Locate the cell with the specified text and output its [x, y] center coordinate. 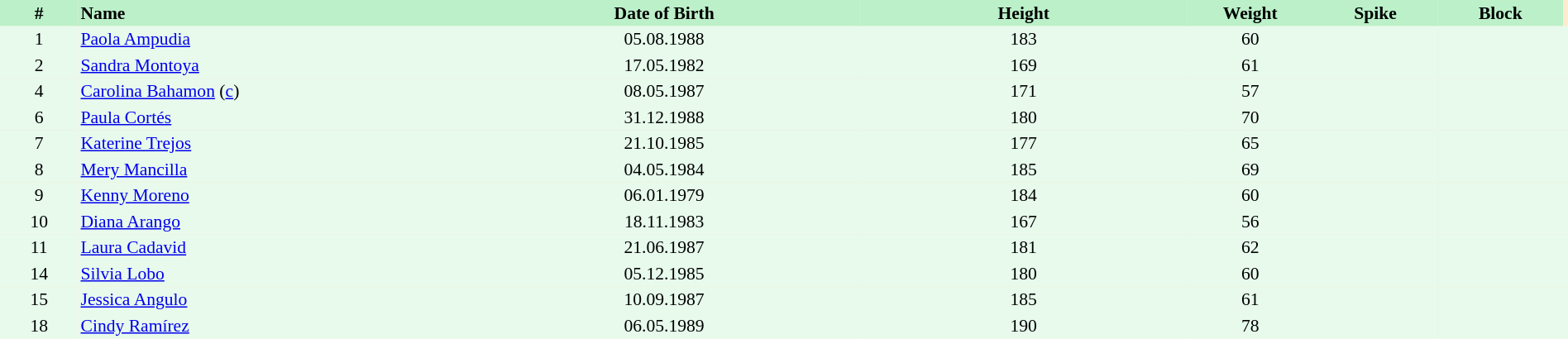
Silvia Lobo [273, 274]
Date of Birth [664, 13]
Weight [1250, 13]
171 [1024, 91]
Cindy Ramírez [273, 326]
6 [39, 117]
7 [39, 144]
78 [1250, 326]
4 [39, 91]
167 [1024, 222]
1 [39, 40]
65 [1250, 144]
21.10.1985 [664, 144]
06.01.1979 [664, 195]
10.09.1987 [664, 299]
Paula Cortés [273, 117]
Carolina Bahamon (c) [273, 91]
06.05.1989 [664, 326]
31.12.1988 [664, 117]
Paola Ampudia [273, 40]
8 [39, 169]
Name [273, 13]
169 [1024, 65]
2 [39, 65]
08.05.1987 [664, 91]
18.11.1983 [664, 222]
184 [1024, 195]
62 [1250, 248]
69 [1250, 169]
57 [1250, 91]
Spike [1374, 13]
10 [39, 222]
17.05.1982 [664, 65]
Block [1500, 13]
# [39, 13]
Sandra Montoya [273, 65]
11 [39, 248]
9 [39, 195]
21.06.1987 [664, 248]
70 [1250, 117]
183 [1024, 40]
Height [1024, 13]
Katerine Trejos [273, 144]
14 [39, 274]
18 [39, 326]
177 [1024, 144]
Diana Arango [273, 222]
05.08.1988 [664, 40]
Kenny Moreno [273, 195]
181 [1024, 248]
56 [1250, 222]
Jessica Angulo [273, 299]
Mery Mancilla [273, 169]
190 [1024, 326]
05.12.1985 [664, 274]
04.05.1984 [664, 169]
15 [39, 299]
Laura Cadavid [273, 248]
